Output the [X, Y] coordinate of the center of the cell containing the given text.  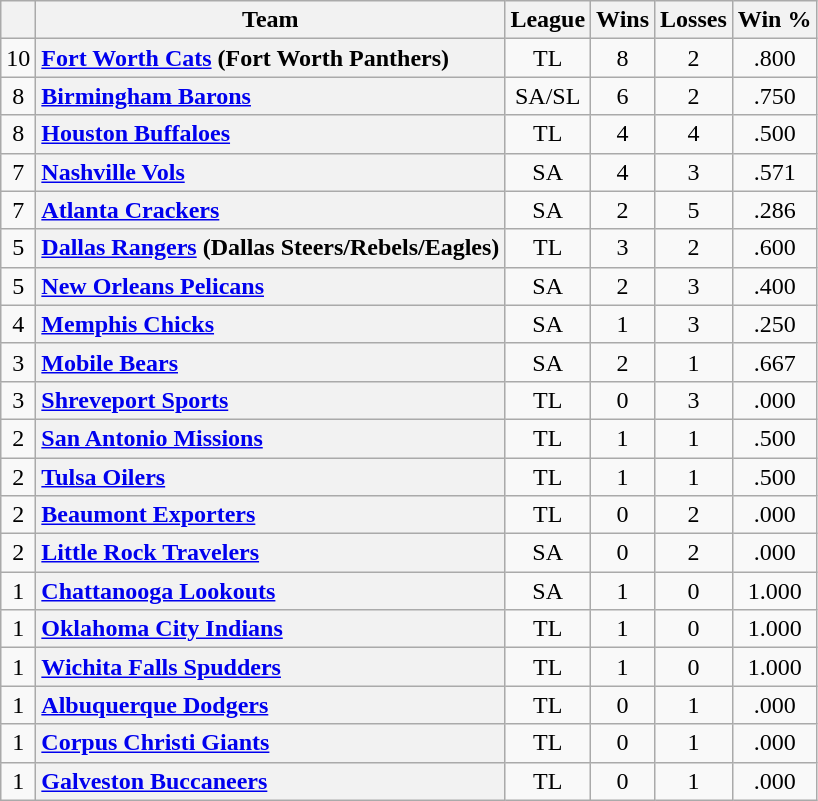
Nashville Vols [270, 172]
League [548, 20]
.250 [774, 324]
.800 [774, 58]
Beaumont Exporters [270, 515]
San Antonio Missions [270, 438]
Shreveport Sports [270, 400]
Albuquerque Dodgers [270, 705]
.286 [774, 210]
.667 [774, 362]
Little Rock Travelers [270, 553]
.600 [774, 248]
SA/SL [548, 96]
Wichita Falls Spudders [270, 667]
Losses [694, 20]
Corpus Christi Giants [270, 743]
Tulsa Oilers [270, 477]
.571 [774, 172]
Dallas Rangers (Dallas Steers/Rebels/Eagles) [270, 248]
New Orleans Pelicans [270, 286]
6 [623, 96]
Chattanooga Lookouts [270, 591]
10 [18, 58]
Wins [623, 20]
Mobile Bears [270, 362]
Win % [774, 20]
Oklahoma City Indians [270, 629]
Birmingham Barons [270, 96]
.750 [774, 96]
Team [270, 20]
Fort Worth Cats (Fort Worth Panthers) [270, 58]
Houston Buffaloes [270, 134]
.400 [774, 286]
Galveston Buccaneers [270, 781]
Atlanta Crackers [270, 210]
Memphis Chicks [270, 324]
